Provide the [X, Y] coordinate of the cell's center where the given text is located.  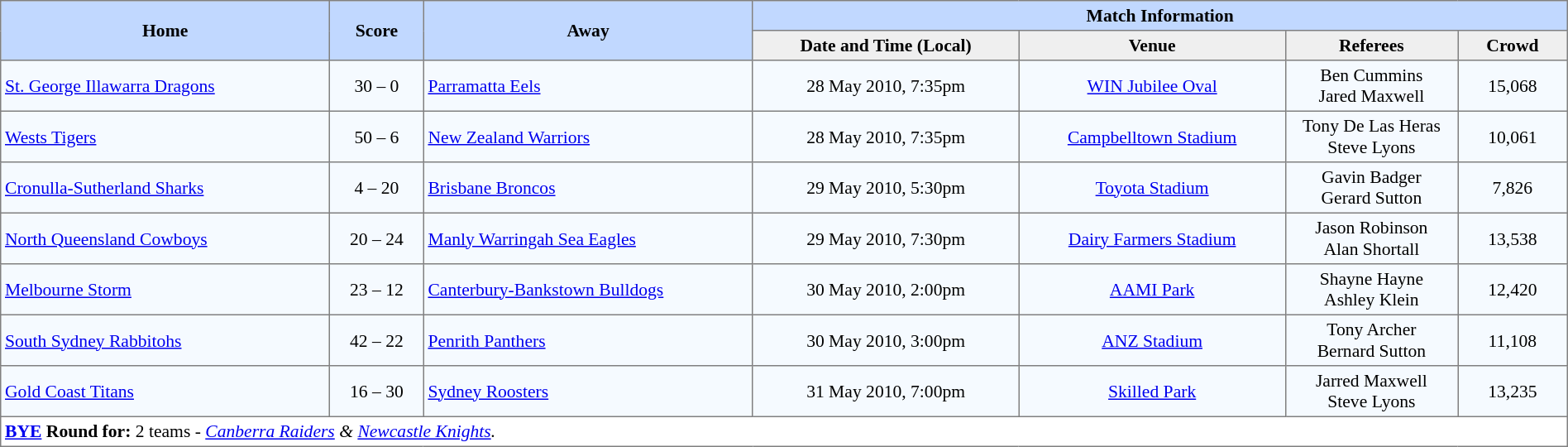
New Zealand Warriors [588, 137]
Match Information [1159, 16]
Toyota Stadium [1152, 188]
Brisbane Broncos [588, 188]
29 May 2010, 5:30pm [886, 188]
Penrith Panthers [588, 340]
Jason RobinsonAlan Shortall [1371, 238]
29 May 2010, 7:30pm [886, 238]
Dairy Farmers Stadium [1152, 238]
13,538 [1513, 238]
WIN Jubilee Oval [1152, 86]
30 May 2010, 3:00pm [886, 340]
Score [377, 31]
Sydney Roosters [588, 392]
Referees [1371, 46]
Parramatta Eels [588, 86]
Away [588, 31]
Jarred MaxwellSteve Lyons [1371, 392]
Gold Coast Titans [165, 392]
13,235 [1513, 392]
7,826 [1513, 188]
Date and Time (Local) [886, 46]
20 – 24 [377, 238]
31 May 2010, 7:00pm [886, 392]
Home [165, 31]
Crowd [1513, 46]
4 – 20 [377, 188]
Ben CumminsJared Maxwell [1371, 86]
Melbourne Storm [165, 290]
Gavin BadgerGerard Sutton [1371, 188]
Tony De Las HerasSteve Lyons [1371, 137]
Canterbury-Bankstown Bulldogs [588, 290]
23 – 12 [377, 290]
30 May 2010, 2:00pm [886, 290]
Shayne HayneAshley Klein [1371, 290]
50 – 6 [377, 137]
Wests Tigers [165, 137]
Tony ArcherBernard Sutton [1371, 340]
South Sydney Rabbitohs [165, 340]
10,061 [1513, 137]
15,068 [1513, 86]
16 – 30 [377, 392]
Cronulla-Sutherland Sharks [165, 188]
Campbelltown Stadium [1152, 137]
BYE Round for: 2 teams - Canberra Raiders & Newcastle Knights. [784, 431]
Venue [1152, 46]
AAMI Park [1152, 290]
Manly Warringah Sea Eagles [588, 238]
St. George Illawarra Dragons [165, 86]
30 – 0 [377, 86]
ANZ Stadium [1152, 340]
North Queensland Cowboys [165, 238]
12,420 [1513, 290]
Skilled Park [1152, 392]
11,108 [1513, 340]
42 – 22 [377, 340]
